From the cell containing the given text, extract its center point as [x, y] coordinate. 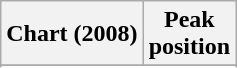
Peakposition [189, 34]
Chart (2008) [72, 34]
